Output the [x, y] coordinate of the center of the cell containing the given text.  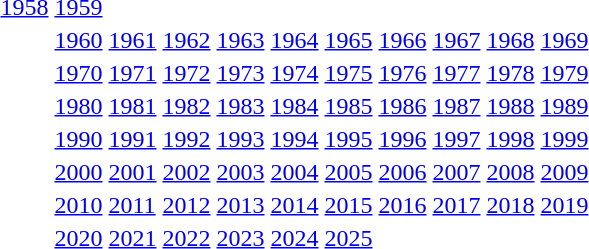
2011 [132, 205]
1986 [402, 106]
1981 [132, 106]
1997 [456, 139]
1982 [186, 106]
1978 [510, 73]
1966 [402, 40]
2010 [78, 205]
2016 [402, 205]
2008 [510, 172]
2005 [348, 172]
1988 [510, 106]
1971 [132, 73]
1985 [348, 106]
2015 [348, 205]
1991 [132, 139]
1993 [240, 139]
1972 [186, 73]
2013 [240, 205]
2000 [78, 172]
2017 [456, 205]
2018 [510, 205]
2001 [132, 172]
2007 [456, 172]
1964 [294, 40]
1962 [186, 40]
1961 [132, 40]
1963 [240, 40]
1990 [78, 139]
2006 [402, 172]
1984 [294, 106]
1995 [348, 139]
1977 [456, 73]
1970 [78, 73]
2002 [186, 172]
2003 [240, 172]
1987 [456, 106]
1967 [456, 40]
1973 [240, 73]
1974 [294, 73]
2012 [186, 205]
1980 [78, 106]
1960 [78, 40]
1983 [240, 106]
1976 [402, 73]
1968 [510, 40]
1965 [348, 40]
1994 [294, 139]
2014 [294, 205]
1998 [510, 139]
2004 [294, 172]
1992 [186, 139]
1975 [348, 73]
1996 [402, 139]
